Provide the (X, Y) coordinate of the cell's center where the given text is located.  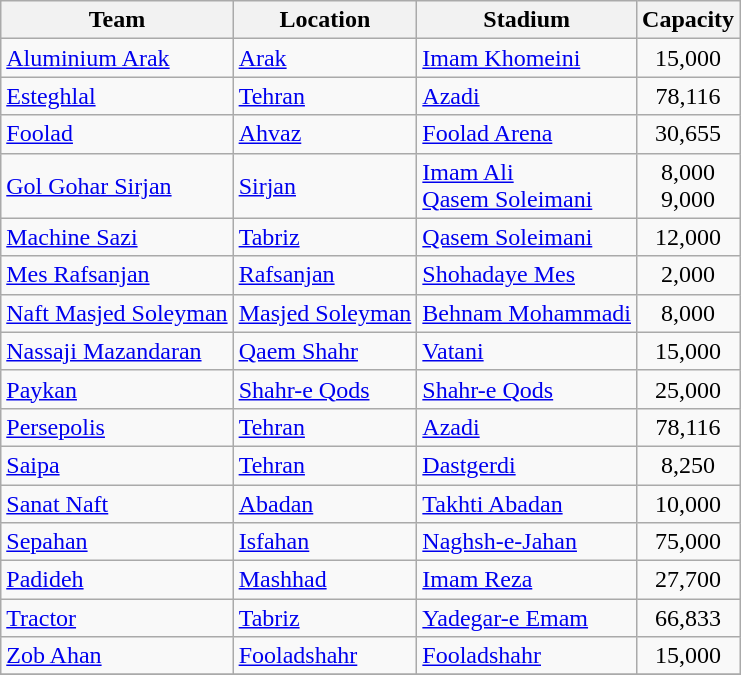
Imam AliQasem Soleimani (527, 186)
Stadium (527, 20)
Yadegar-e Emam (527, 618)
Takhti Abadan (527, 503)
12,000 (688, 237)
Mashhad (325, 580)
Mes Rafsanjan (117, 275)
Shohadaye Mes (527, 275)
Naghsh-e-Jahan (527, 542)
Arak (325, 58)
Esteghlal (117, 96)
Team (117, 20)
Padideh (117, 580)
8,000 (688, 313)
Ahvaz (325, 134)
75,000 (688, 542)
Tractor (117, 618)
10,000 (688, 503)
Gol Gohar Sirjan (117, 186)
Imam Reza (527, 580)
30,655 (688, 134)
Foolad Arena (527, 134)
Abadan (325, 503)
8,0009,000 (688, 186)
27,700 (688, 580)
Location (325, 20)
Saipa (117, 465)
Vatani (527, 351)
25,000 (688, 389)
Paykan (117, 389)
Persepolis (117, 427)
8,250 (688, 465)
Qasem Soleimani (527, 237)
Dastgerdi (527, 465)
Sirjan (325, 186)
Imam Khomeini (527, 58)
Machine Sazi (117, 237)
2,000 (688, 275)
Behnam Mohammadi (527, 313)
Isfahan (325, 542)
Rafsanjan (325, 275)
Naft Masjed Soleyman (117, 313)
Sanat Naft (117, 503)
Zob Ahan (117, 656)
Sepahan (117, 542)
66,833 (688, 618)
Masjed Soleyman (325, 313)
Capacity (688, 20)
Aluminium Arak (117, 58)
Foolad (117, 134)
Nassaji Mazandaran (117, 351)
Qaem Shahr (325, 351)
